Identify which cell holds the provided text, then report its [X, Y] central coordinate. 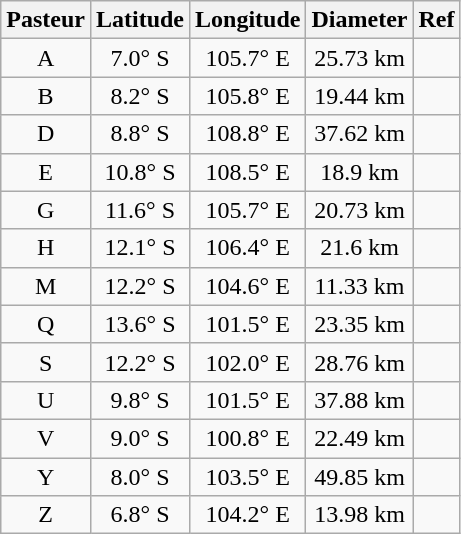
D [46, 134]
21.6 km [360, 248]
28.76 km [360, 362]
8.8° S [140, 134]
8.0° S [140, 477]
10.8° S [140, 172]
Latitude [140, 20]
H [46, 248]
Z [46, 515]
19.44 km [360, 96]
23.35 km [360, 324]
18.9 km [360, 172]
B [46, 96]
11.6° S [140, 210]
7.0° S [140, 58]
25.73 km [360, 58]
105.8° E [248, 96]
108.8° E [248, 134]
Longitude [248, 20]
11.33 km [360, 286]
106.4° E [248, 248]
13.98 km [360, 515]
Q [46, 324]
22.49 km [360, 438]
102.0° E [248, 362]
37.88 km [360, 400]
104.6° E [248, 286]
6.8° S [140, 515]
103.5° E [248, 477]
9.8° S [140, 400]
V [46, 438]
U [46, 400]
Diameter [360, 20]
37.62 km [360, 134]
E [46, 172]
108.5° E [248, 172]
A [46, 58]
G [46, 210]
49.85 km [360, 477]
8.2° S [140, 96]
S [46, 362]
13.6° S [140, 324]
Y [46, 477]
Ref [436, 20]
20.73 km [360, 210]
104.2° E [248, 515]
Pasteur [46, 20]
12.1° S [140, 248]
M [46, 286]
9.0° S [140, 438]
100.8° E [248, 438]
